Search for the cell housing the specified text and yield its [x, y] center coordinate. 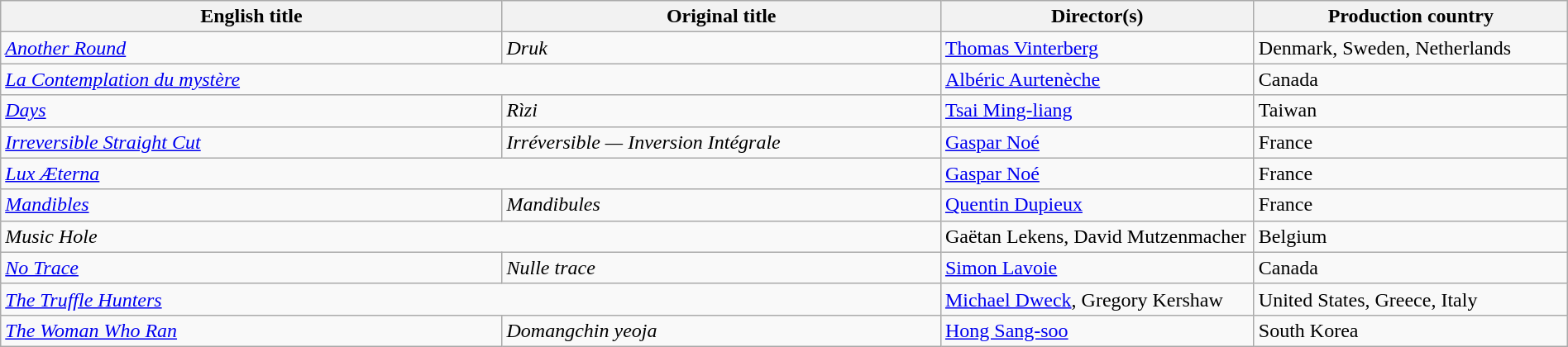
Belgium [1411, 236]
Rìzi [721, 111]
Lux Æterna [471, 173]
Director(s) [1097, 17]
Quentin Dupieux [1097, 205]
Irréversible — Inversion Intégrale [721, 142]
Days [251, 111]
Music Hole [471, 236]
Albéric Aurtenèche [1097, 79]
Mandibles [251, 205]
Hong Sang-soo [1097, 330]
Gaëtan Lekens, David Mutzenmacher [1097, 236]
Thomas Vinterberg [1097, 48]
Domangchin yeoja [721, 330]
La Contemplation du mystère [471, 79]
No Trace [251, 268]
The Woman Who Ran [251, 330]
Taiwan [1411, 111]
South Korea [1411, 330]
Tsai Ming-liang [1097, 111]
Simon Lavoie [1097, 268]
Druk [721, 48]
The Truffle Hunters [471, 299]
United States, Greece, Italy [1411, 299]
English title [251, 17]
Another Round [251, 48]
Nulle trace [721, 268]
Michael Dweck, Gregory Kershaw [1097, 299]
Mandibules [721, 205]
Irreversible Straight Cut [251, 142]
Original title [721, 17]
Production country [1411, 17]
Denmark, Sweden, Netherlands [1411, 48]
